Provide the (x, y) coordinate of the cell's center where the given text is located.  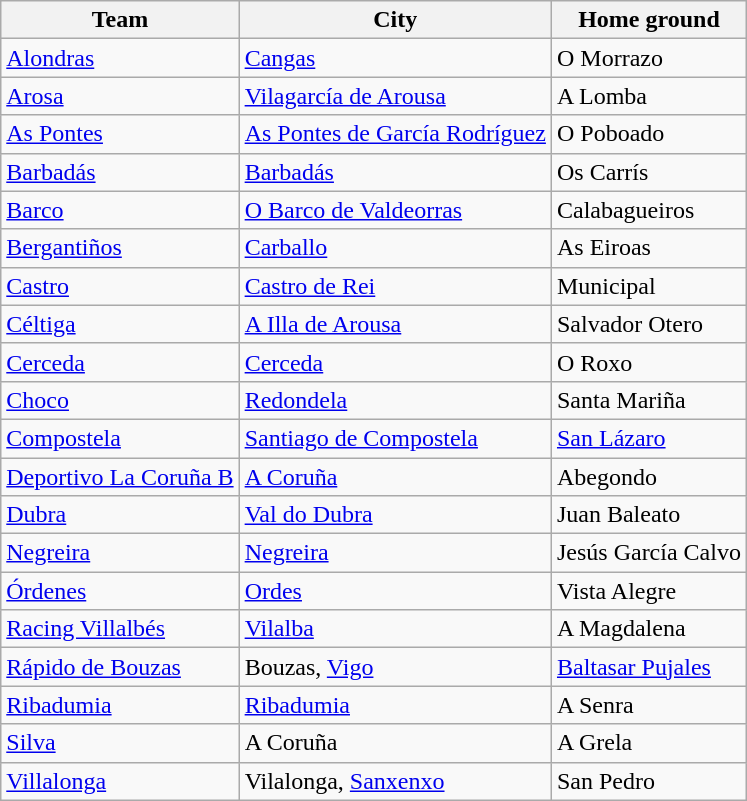
Bouzas, Vigo (395, 667)
Dubra (120, 515)
A Lomba (648, 96)
City (395, 20)
Redondela (395, 400)
Os Carrís (648, 172)
Órdenes (120, 591)
As Eiroas (648, 248)
Compostela (120, 438)
San Lázaro (648, 438)
Racing Villalbés (120, 629)
Jesús García Calvo (648, 553)
A Grela (648, 743)
Rápido de Bouzas (120, 667)
Barco (120, 210)
Santa Mariña (648, 400)
Villalonga (120, 781)
Carballo (395, 248)
Team (120, 20)
As Pontes (120, 134)
Juan Baleato (648, 515)
Arosa (120, 96)
O Poboado (648, 134)
A Magdalena (648, 629)
Bergantiños (120, 248)
As Pontes de García Rodríguez (395, 134)
Val do Dubra (395, 515)
Vilalba (395, 629)
Calabagueiros (648, 210)
Silva (120, 743)
Municipal (648, 286)
Salvador Otero (648, 324)
Abegondo (648, 477)
O Barco de Valdeorras (395, 210)
Céltiga (120, 324)
A Illa de Arousa (395, 324)
Vista Alegre (648, 591)
A Senra (648, 705)
Alondras (120, 58)
Choco (120, 400)
Vilagarcía de Arousa (395, 96)
Santiago de Compostela (395, 438)
Vilalonga, Sanxenxo (395, 781)
Baltasar Pujales (648, 667)
Deportivo La Coruña B (120, 477)
O Morrazo (648, 58)
Ordes (395, 591)
Castro (120, 286)
Cangas (395, 58)
Home ground (648, 20)
San Pedro (648, 781)
O Roxo (648, 362)
Castro de Rei (395, 286)
